Provide the (x, y) coordinate of the cell's center where the given text is located.  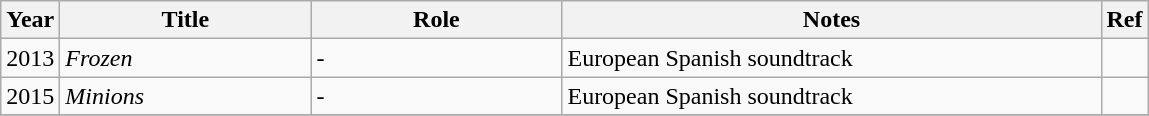
Role (436, 20)
Minions (186, 96)
Year (30, 20)
2015 (30, 96)
Notes (832, 20)
Ref (1124, 20)
Title (186, 20)
Frozen (186, 58)
2013 (30, 58)
